Search for the cell housing the specified text and yield its (X, Y) center coordinate. 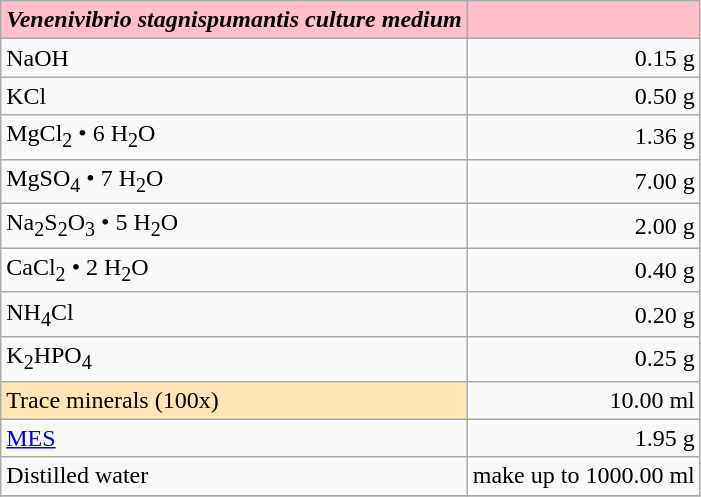
NaOH (234, 58)
0.20 g (584, 314)
0.40 g (584, 270)
NH4Cl (234, 314)
2.00 g (584, 226)
1.95 g (584, 438)
make up to 1000.00 ml (584, 476)
CaCl2 • 2 H2O (234, 270)
Distilled water (234, 476)
0.15 g (584, 58)
1.36 g (584, 137)
MES (234, 438)
MgSO4 • 7 H2O (234, 181)
Na2S2O3 • 5 H2O (234, 226)
MgCl2 • 6 H2O (234, 137)
7.00 g (584, 181)
10.00 ml (584, 400)
0.25 g (584, 359)
0.50 g (584, 96)
Trace minerals (100x) (234, 400)
KCl (234, 96)
Venenivibrio stagnispumantis culture medium (234, 20)
K2HPO4 (234, 359)
